From the cell containing the given text, extract its center point as [x, y] coordinate. 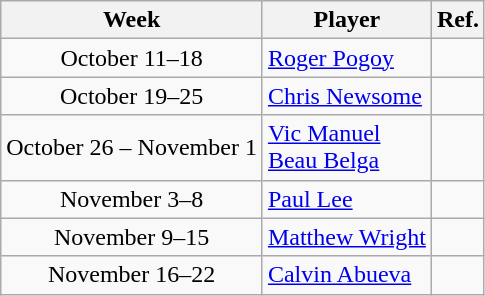
October 26 – November 1 [132, 148]
November 3–8 [132, 199]
Chris Newsome [346, 96]
Paul Lee [346, 199]
Week [132, 20]
November 16–22 [132, 275]
Ref. [458, 20]
November 9–15 [132, 237]
Calvin Abueva [346, 275]
Vic Manuel Beau Belga [346, 148]
Matthew Wright [346, 237]
Roger Pogoy [346, 58]
October 11–18 [132, 58]
October 19–25 [132, 96]
Player [346, 20]
